Find where the given text appears and provide that cell's center as [x, y] coordinate. 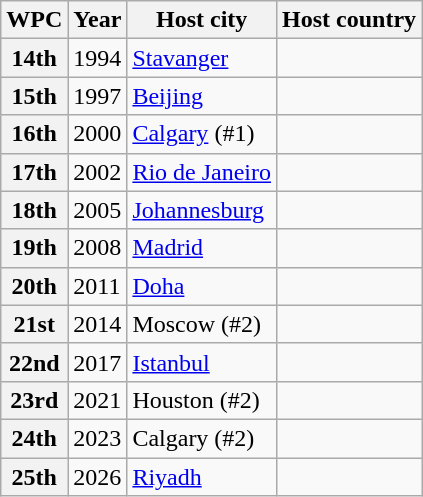
2021 [98, 400]
2000 [98, 134]
1994 [98, 58]
20th [34, 286]
2008 [98, 248]
14th [34, 58]
Doha [202, 286]
24th [34, 438]
17th [34, 172]
Rio de Janeiro [202, 172]
22nd [34, 362]
1997 [98, 96]
2026 [98, 477]
Calgary (#2) [202, 438]
Host city [202, 20]
19th [34, 248]
Year [98, 20]
2011 [98, 286]
18th [34, 210]
Host country [350, 20]
2023 [98, 438]
15th [34, 96]
Johannesburg [202, 210]
25th [34, 477]
Moscow (#2) [202, 324]
Calgary (#1) [202, 134]
2017 [98, 362]
23rd [34, 400]
Stavanger [202, 58]
Riyadh [202, 477]
2014 [98, 324]
16th [34, 134]
21st [34, 324]
Istanbul [202, 362]
Beijing [202, 96]
2005 [98, 210]
2002 [98, 172]
WPC [34, 20]
Houston (#2) [202, 400]
Madrid [202, 248]
